Scan for the cell matching the given text and deliver its (x, y) coordinate at center. 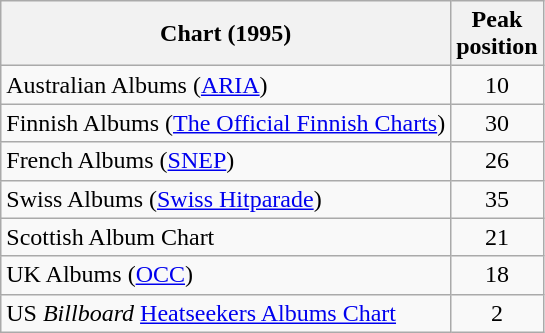
35 (497, 199)
10 (497, 85)
Finnish Albums (The Official Finnish Charts) (226, 123)
26 (497, 161)
Australian Albums (ARIA) (226, 85)
18 (497, 275)
US Billboard Heatseekers Albums Chart (226, 313)
Swiss Albums (Swiss Hitparade) (226, 199)
21 (497, 237)
Peakposition (497, 34)
UK Albums (OCC) (226, 275)
French Albums (SNEP) (226, 161)
2 (497, 313)
Chart (1995) (226, 34)
30 (497, 123)
Scottish Album Chart (226, 237)
